Detect which cell encompasses the target text, then output its [X, Y] center coordinate. 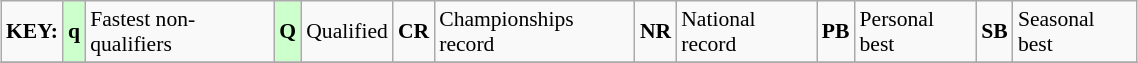
SB [994, 32]
Fastest non-qualifiers [180, 32]
CR [414, 32]
q [74, 32]
Qualified [347, 32]
National record [746, 32]
Q [288, 32]
NR [656, 32]
PB [836, 32]
Championships record [534, 32]
KEY: [32, 32]
Personal best [916, 32]
Seasonal best [1075, 32]
